Output the (X, Y) coordinate of the center of the cell containing the given text.  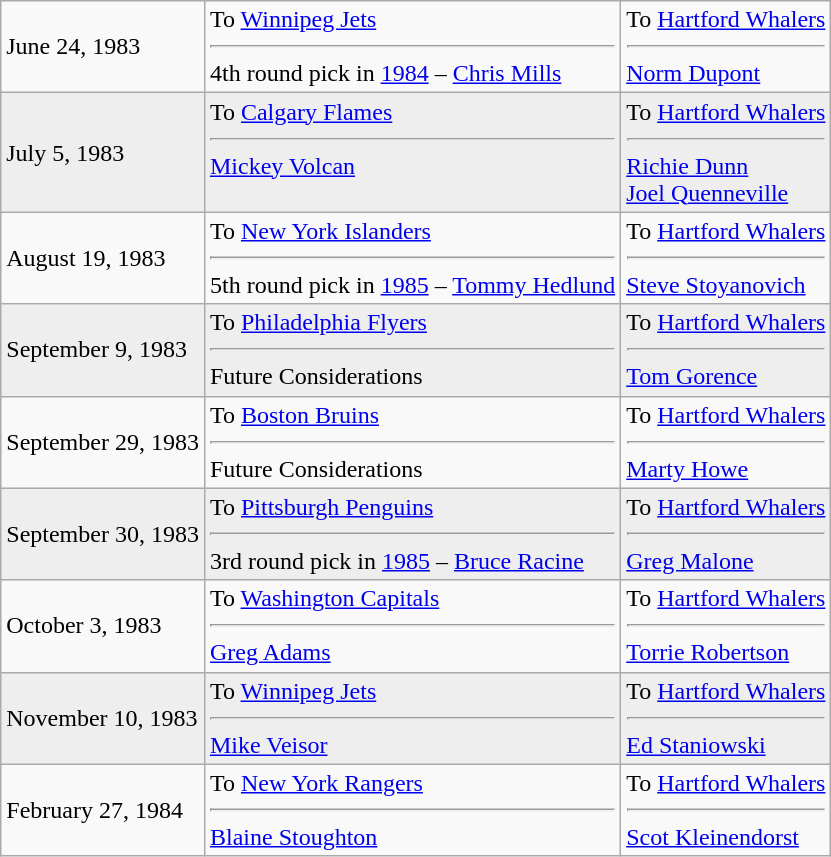
August 19, 1983 (103, 258)
September 29, 1983 (103, 442)
To Boston BruinsFuture Considerations (412, 442)
June 24, 1983 (103, 47)
To Winnipeg JetsMike Veisor (412, 718)
To Hartford WhalersRichie Dunn Joel Quenneville (726, 152)
To Washington CapitalsGreg Adams (412, 626)
To Hartford WhalersTom Gorence (726, 350)
To Winnipeg Jets4th round pick in 1984 – Chris Mills (412, 47)
To Hartford WhalersTorrie Robertson (726, 626)
To Calgary FlamesMickey Volcan (412, 152)
September 30, 1983 (103, 534)
To New York Islanders5th round pick in 1985 – Tommy Hedlund (412, 258)
September 9, 1983 (103, 350)
To New York RangersBlaine Stoughton (412, 810)
To Hartford WhalersSteve Stoyanovich (726, 258)
November 10, 1983 (103, 718)
October 3, 1983 (103, 626)
To Hartford WhalersMarty Howe (726, 442)
February 27, 1984 (103, 810)
To Hartford WhalersGreg Malone (726, 534)
To Hartford WhalersEd Staniowski (726, 718)
To Hartford WhalersScot Kleinendorst (726, 810)
To Philadelphia FlyersFuture Considerations (412, 350)
To Hartford WhalersNorm Dupont (726, 47)
July 5, 1983 (103, 152)
To Pittsburgh Penguins3rd round pick in 1985 – Bruce Racine (412, 534)
